Capture the cell that displays the provided text and extract its [X, Y] central coordinate. 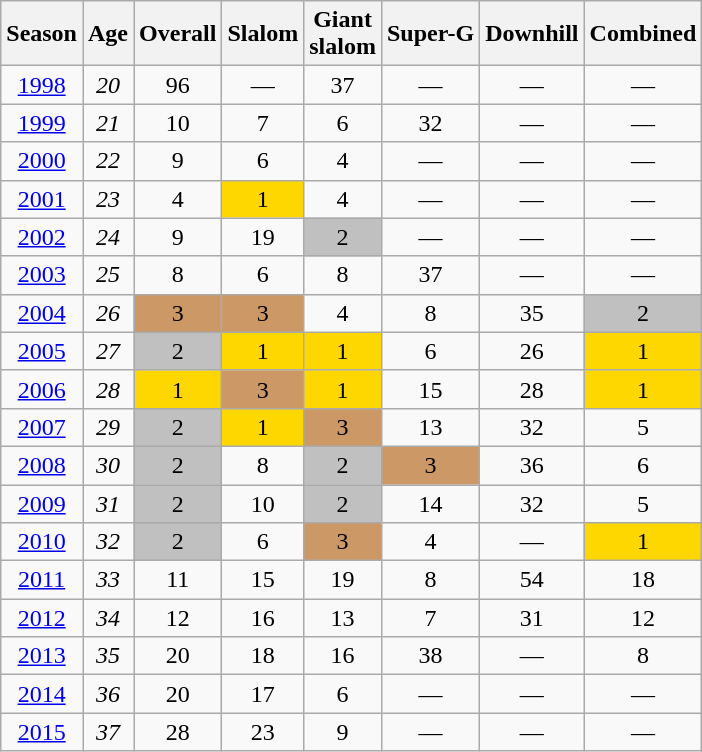
2015 [42, 732]
96 [178, 85]
11 [178, 580]
22 [108, 161]
14 [430, 503]
2007 [42, 427]
Season [42, 34]
2002 [42, 237]
30 [108, 465]
Super-G [430, 34]
2005 [42, 351]
2014 [42, 694]
24 [108, 237]
Downhill [532, 34]
2001 [42, 199]
Giantslalom [343, 34]
2013 [42, 656]
Age [108, 34]
34 [108, 618]
2009 [42, 503]
54 [532, 580]
Overall [178, 34]
2011 [42, 580]
2008 [42, 465]
2003 [42, 275]
27 [108, 351]
21 [108, 123]
33 [108, 580]
2000 [42, 161]
25 [108, 275]
1999 [42, 123]
Combined [643, 34]
17 [263, 694]
38 [430, 656]
29 [108, 427]
2012 [42, 618]
2010 [42, 542]
2004 [42, 313]
1998 [42, 85]
2006 [42, 389]
Slalom [263, 34]
